Extract the (X, Y) coordinate from the center of the cell holding the provided text.  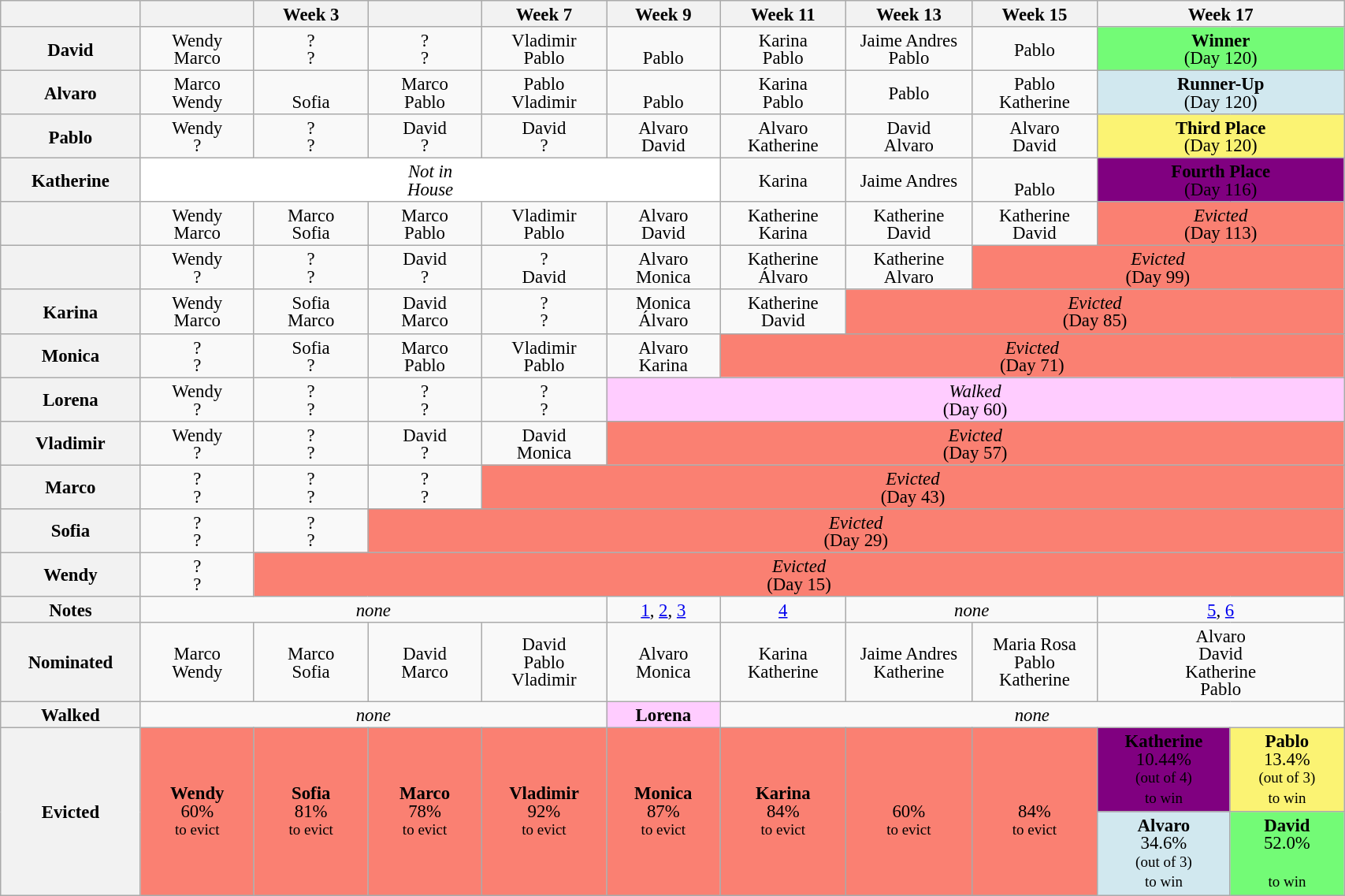
AlvaroKatherine (783, 136)
Wendy60%to evict (197, 812)
SofiaMarco (310, 312)
MonicaÁlvaro (663, 312)
Evicted(Day 43) (912, 487)
Third Place(Day 120) (1221, 136)
KatherineAlvaro (909, 268)
Karina84%to evict (783, 812)
Katherine10.44%(out of 4)to win (1164, 771)
AlvaroDavidKatherinePablo (1221, 662)
Katherine (71, 180)
David52.0%to win (1287, 854)
DavidPabloVladimir (544, 662)
Pablo13.4%(out of 3)to win (1287, 771)
Week 17 (1221, 14)
Evicted(Day 85) (1095, 312)
Monica87%to evict (663, 812)
?David (544, 268)
Nominated (71, 662)
Evicted(Day 57) (975, 443)
Marco (71, 487)
Week 15 (1035, 14)
60%to evict (909, 812)
Runner-Up(Day 120) (1221, 93)
Alvaro34.6%(out of 3)to win (1164, 854)
5, 6 (1221, 610)
Evicted(Day 15) (799, 574)
DavidMonica (544, 443)
Sofia? (310, 355)
KarinaKatherine (783, 662)
Monica (71, 355)
Week 7 (544, 14)
Sofia81%to evict (310, 812)
Evicted(Day 113) (1221, 224)
David (71, 49)
Walked(Day 60) (975, 400)
Week 9 (663, 14)
Evicted (71, 812)
84%to evict (1035, 812)
Alvaro (71, 93)
Evicted(Day 29) (856, 531)
Evicted(Day 71) (1032, 355)
Fourth Place(Day 116) (1221, 180)
Not inHouse (430, 180)
Wendy (71, 574)
Jaime Andres (909, 180)
Marco78%to evict (425, 812)
Notes (71, 610)
PabloVladimir (544, 93)
Jaime AndresPablo (909, 49)
DavidAlvaro (909, 136)
AlvaroKarina (663, 355)
Vladimir (71, 443)
4 (783, 610)
Jaime AndresKatherine (909, 662)
Week 3 (310, 14)
Evicted(Day 99) (1157, 268)
Vladimir92%to evict (544, 812)
Walked (71, 714)
KatherineKarina (783, 224)
Week 13 (909, 14)
Winner(Day 120) (1221, 49)
Week 11 (783, 14)
KatherineÁlvaro (783, 268)
Maria RosaPabloKatherine (1035, 662)
1, 2, 3 (663, 610)
PabloKatherine (1035, 93)
